Find where the given text appears and provide that cell's center as [x, y] coordinate. 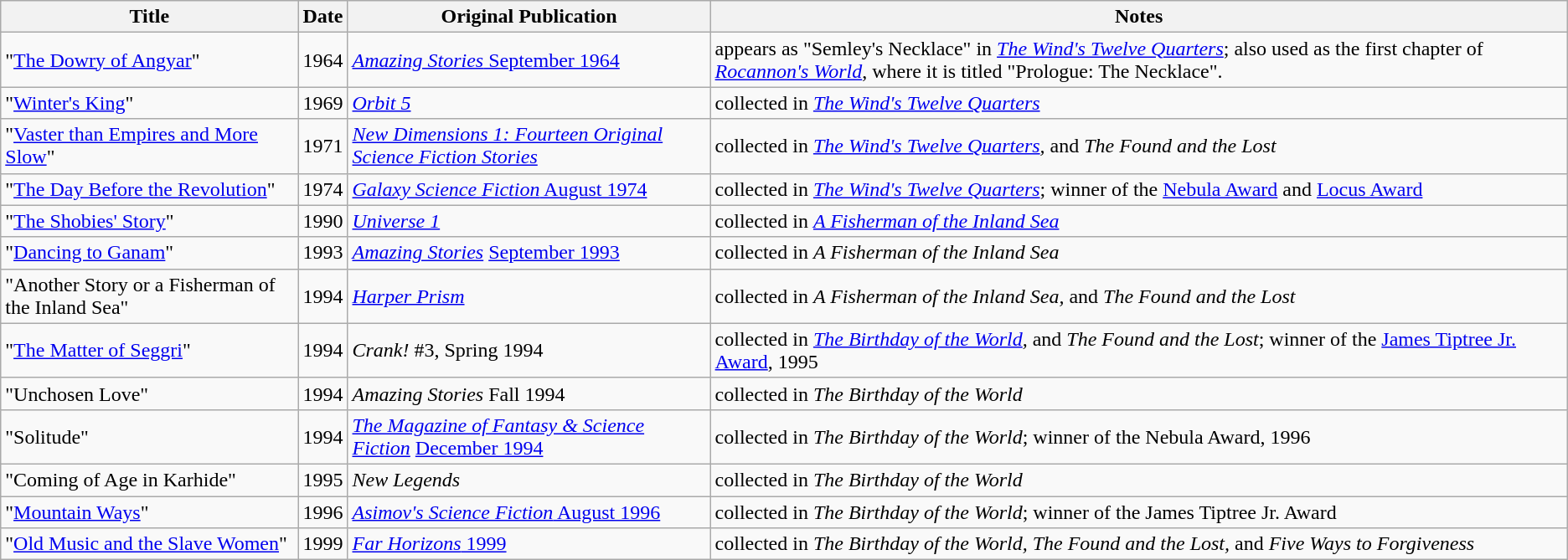
"Old Music and the Slave Women" [149, 544]
"Coming of Age in Karhide" [149, 480]
"The Day Before the Revolution" [149, 189]
1990 [323, 221]
collected in The Birthday of the World, The Found and the Lost, and Five Ways to Forgiveness [1139, 544]
Far Horizons 1999 [529, 544]
New Legends [529, 480]
collected in The Birthday of the World; winner of the Nebula Award, 1996 [1139, 437]
1974 [323, 189]
collected in The Wind's Twelve Quarters, and The Found and the Lost [1139, 146]
1969 [323, 103]
1964 [323, 60]
The Magazine of Fantasy & Science Fiction December 1994 [529, 437]
Galaxy Science Fiction August 1974 [529, 189]
collected in The Birthday of the World; winner of the James Tiptree Jr. Award [1139, 511]
"Winter's King" [149, 103]
collected in The Birthday of the World, and The Found and the Lost; winner of the James Tiptree Jr. Award, 1995 [1139, 350]
Original Publication [529, 17]
Amazing Stories September 1964 [529, 60]
"Vaster than Empires and More Slow" [149, 146]
Harper Prism [529, 296]
Universe 1 [529, 221]
1995 [323, 480]
Amazing Stories Fall 1994 [529, 393]
"Mountain Ways" [149, 511]
Amazing Stories September 1993 [529, 253]
Date [323, 17]
collected in A Fisherman of the Inland Sea, and The Found and the Lost [1139, 296]
Title [149, 17]
"Unchosen Love" [149, 393]
1996 [323, 511]
New Dimensions 1: Fourteen Original Science Fiction Stories [529, 146]
"Another Story or a Fisherman of the Inland Sea" [149, 296]
1993 [323, 253]
"Solitude" [149, 437]
collected in The Wind's Twelve Quarters [1139, 103]
"The Matter of Seggri" [149, 350]
1999 [323, 544]
1971 [323, 146]
"The Dowry of Angyar" [149, 60]
Notes [1139, 17]
Crank! #3, Spring 1994 [529, 350]
Orbit 5 [529, 103]
Asimov's Science Fiction August 1996 [529, 511]
"Dancing to Ganam" [149, 253]
collected in The Wind's Twelve Quarters; winner of the Nebula Award and Locus Award [1139, 189]
"The Shobies' Story" [149, 221]
